Pinpoint the cell where the given text exists, returning its [x, y] midpoint coordinate. 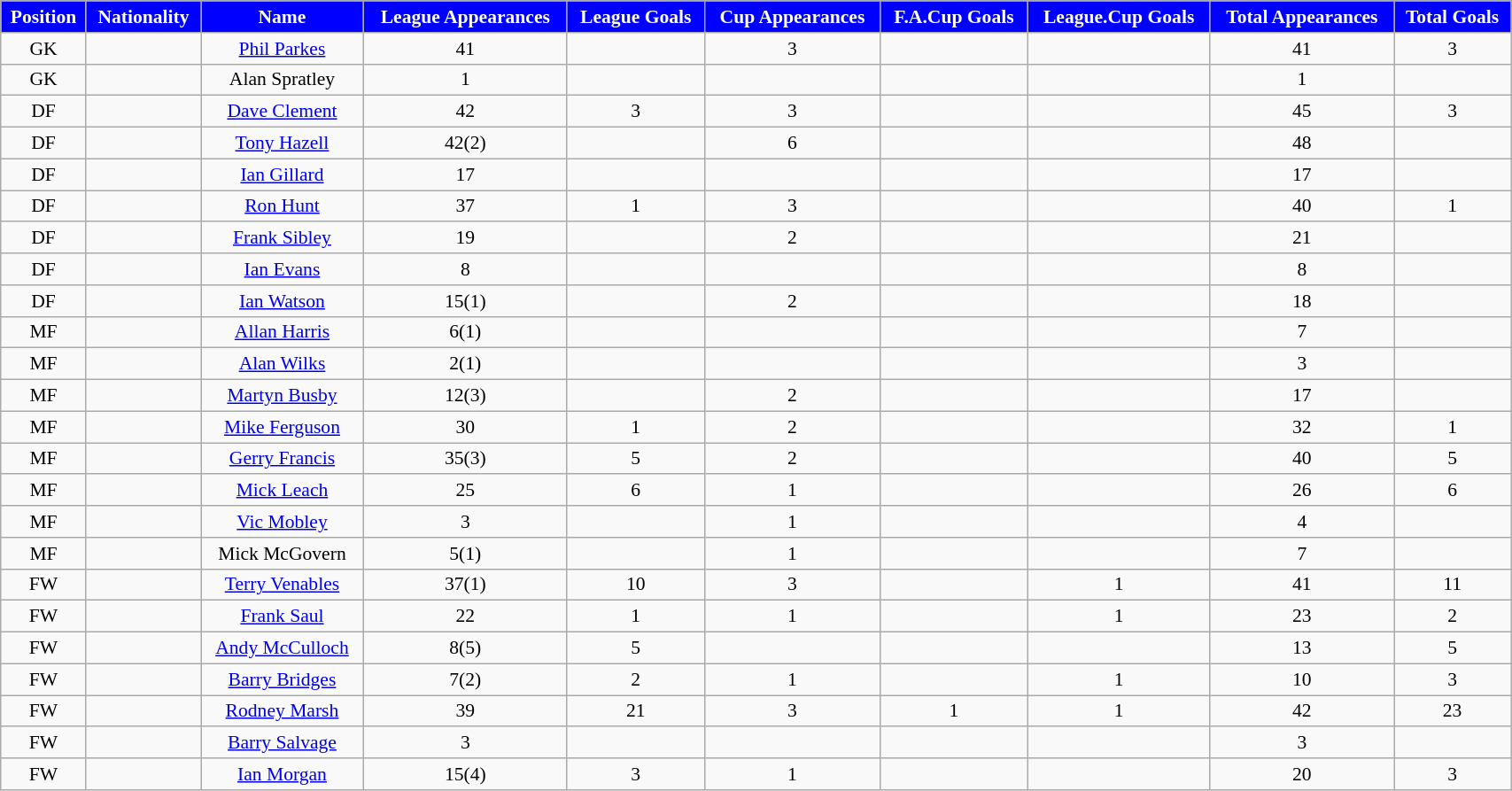
Frank Saul [283, 617]
11 [1453, 585]
25 [465, 491]
4 [1302, 522]
Mick McGovern [283, 554]
Ian Evans [283, 269]
F.A.Cup Goals [954, 17]
35(3) [465, 459]
30 [465, 427]
Gerry Francis [283, 459]
19 [465, 238]
13 [1302, 648]
Alan Spratley [283, 80]
Dave Clement [283, 112]
League Appearances [465, 17]
Rodney Marsh [283, 711]
32 [1302, 427]
Position [44, 17]
Ron Hunt [283, 206]
Ian Morgan [283, 774]
15(1) [465, 301]
8(5) [465, 648]
Total Appearances [1302, 17]
Barry Salvage [283, 743]
Mick Leach [283, 491]
Cup Appearances [792, 17]
15(4) [465, 774]
48 [1302, 143]
Ian Gillard [283, 174]
Mike Ferguson [283, 427]
20 [1302, 774]
Andy McCulloch [283, 648]
18 [1302, 301]
Frank Sibley [283, 238]
39 [465, 711]
Name [283, 17]
Terry Venables [283, 585]
Nationality [143, 17]
7(2) [465, 679]
Ian Watson [283, 301]
37 [465, 206]
37(1) [465, 585]
Total Goals [1453, 17]
League.Cup Goals [1119, 17]
45 [1302, 112]
Alan Wilks [283, 364]
Phil Parkes [283, 49]
2(1) [465, 364]
Vic Mobley [283, 522]
Allan Harris [283, 332]
Martyn Busby [283, 396]
Barry Bridges [283, 679]
6(1) [465, 332]
12(3) [465, 396]
22 [465, 617]
26 [1302, 491]
42(2) [465, 143]
Tony Hazell [283, 143]
5(1) [465, 554]
League Goals [636, 17]
